From the cell containing the given text, extract its center point as [X, Y] coordinate. 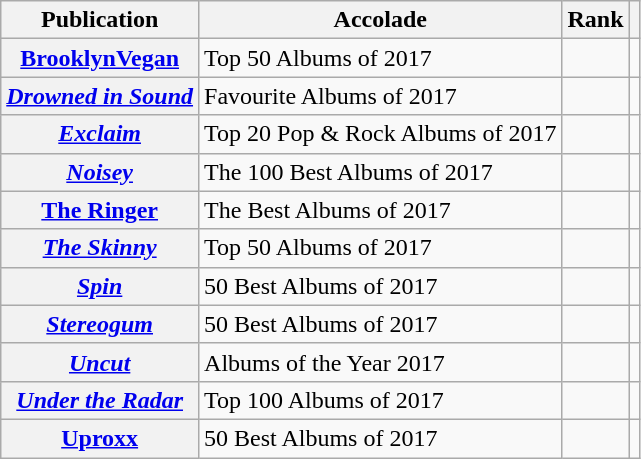
Publication [100, 20]
The Best Albums of 2017 [380, 210]
Spin [100, 286]
Accolade [380, 20]
Exclaim [100, 134]
The 100 Best Albums of 2017 [380, 172]
Uncut [100, 362]
Top 100 Albums of 2017 [380, 400]
Rank [596, 20]
The Skinny [100, 248]
Noisey [100, 172]
The Ringer [100, 210]
Under the Radar [100, 400]
Drowned in Sound [100, 96]
Uproxx [100, 438]
Favourite Albums of 2017 [380, 96]
Albums of the Year 2017 [380, 362]
BrooklynVegan [100, 58]
Stereogum [100, 324]
Top 20 Pop & Rock Albums of 2017 [380, 134]
